Scan for the cell matching the given text and deliver its (X, Y) coordinate at center. 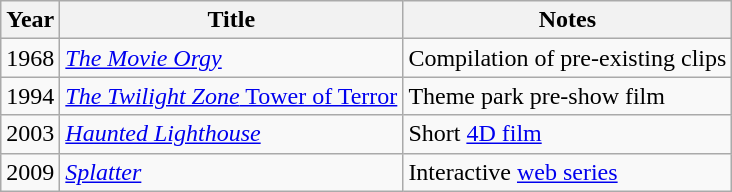
Theme park pre-show film (568, 96)
1968 (30, 58)
Compilation of pre-existing clips (568, 58)
2009 (30, 172)
Short 4D film (568, 134)
Interactive web series (568, 172)
1994 (30, 96)
Haunted Lighthouse (232, 134)
Splatter (232, 172)
2003 (30, 134)
Title (232, 20)
Notes (568, 20)
The Twilight Zone Tower of Terror (232, 96)
Year (30, 20)
The Movie Orgy (232, 58)
